Determine the [x, y] coordinate at the center of the cell enclosing the given text.  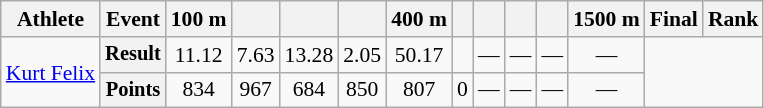
7.63 [256, 55]
Final [674, 19]
Rank [734, 19]
0 [462, 90]
684 [310, 90]
Result [133, 55]
1500 m [606, 19]
834 [199, 90]
100 m [199, 19]
50.17 [419, 55]
11.12 [199, 55]
400 m [419, 19]
Points [133, 90]
807 [419, 90]
2.05 [362, 55]
850 [362, 90]
Athlete [50, 19]
13.28 [310, 55]
Event [133, 19]
967 [256, 90]
Kurt Felix [50, 72]
